For the text-containing cell, return its midpoint in (X, Y) coordinate format. 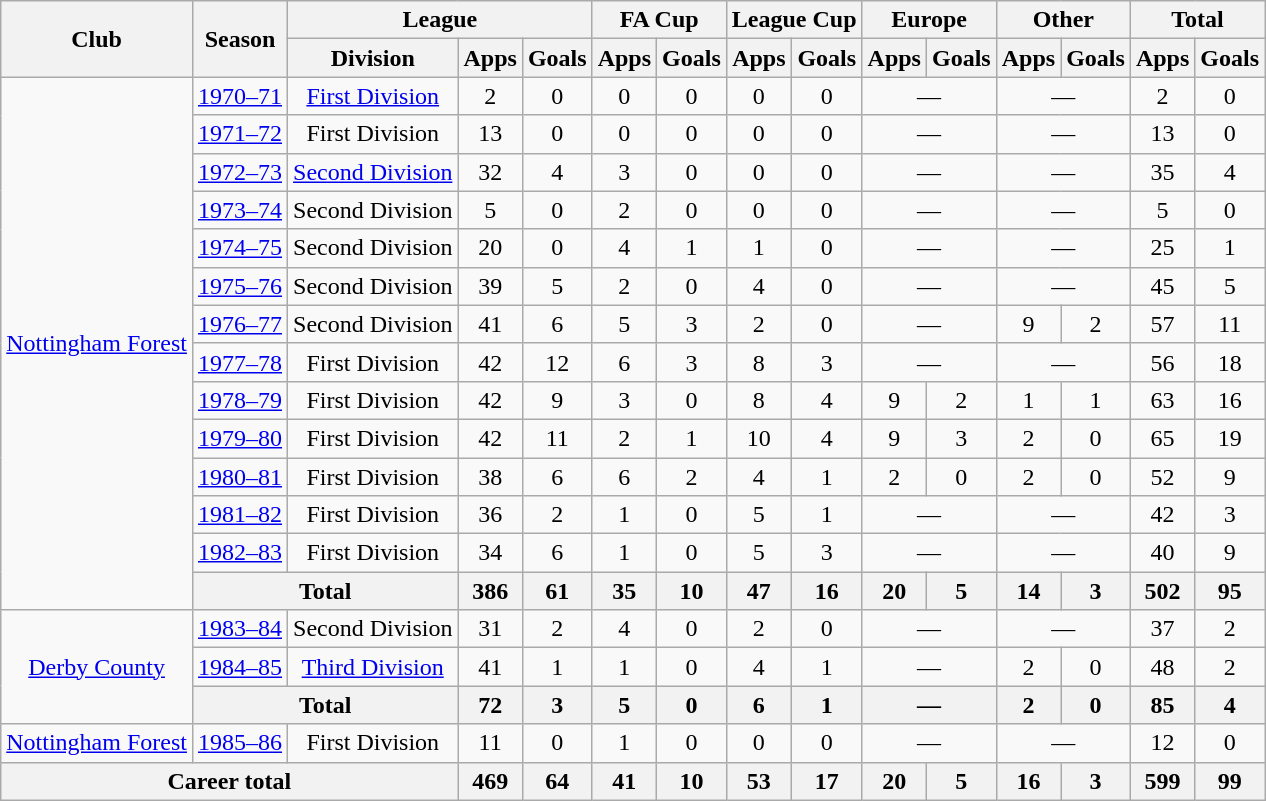
1977–78 (240, 362)
Third Division (373, 667)
85 (1162, 705)
599 (1162, 781)
1981–82 (240, 515)
63 (1162, 400)
FA Cup (659, 20)
502 (1162, 591)
Europe (929, 20)
469 (490, 781)
32 (490, 172)
Club (97, 39)
53 (758, 781)
386 (490, 591)
57 (1162, 324)
Season (240, 39)
48 (1162, 667)
34 (490, 553)
45 (1162, 286)
1975–76 (240, 286)
14 (1028, 591)
40 (1162, 553)
Division (373, 58)
56 (1162, 362)
38 (490, 477)
Other (1063, 20)
18 (1230, 362)
Derby County (97, 667)
99 (1230, 781)
95 (1230, 591)
1973–74 (240, 210)
Career total (230, 781)
1980–81 (240, 477)
17 (826, 781)
1985–86 (240, 743)
1976–77 (240, 324)
League (440, 20)
1971–72 (240, 134)
1984–85 (240, 667)
1970–71 (240, 96)
25 (1162, 248)
19 (1230, 438)
1978–79 (240, 400)
65 (1162, 438)
39 (490, 286)
1974–75 (240, 248)
52 (1162, 477)
31 (490, 629)
League Cup (794, 20)
64 (557, 781)
1979–80 (240, 438)
1982–83 (240, 553)
1972–73 (240, 172)
61 (557, 591)
72 (490, 705)
37 (1162, 629)
1983–84 (240, 629)
36 (490, 515)
47 (758, 591)
